Determine the [X, Y] coordinate at the center of the cell enclosing the given text.  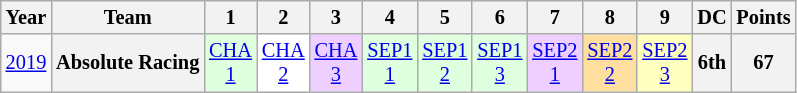
2019 [26, 63]
DC [712, 17]
8 [610, 17]
Team [128, 17]
SEP21 [554, 63]
6 [500, 17]
4 [390, 17]
67 [763, 63]
9 [664, 17]
6th [712, 63]
SEP11 [390, 63]
1 [230, 17]
CHA1 [230, 63]
2 [284, 17]
SEP12 [444, 63]
Absolute Racing [128, 63]
7 [554, 17]
SEP23 [664, 63]
5 [444, 17]
SEP13 [500, 63]
3 [336, 17]
Year [26, 17]
Points [763, 17]
CHA2 [284, 63]
SEP22 [610, 63]
CHA3 [336, 63]
